Scan for the cell matching the given text and deliver its (x, y) coordinate at center. 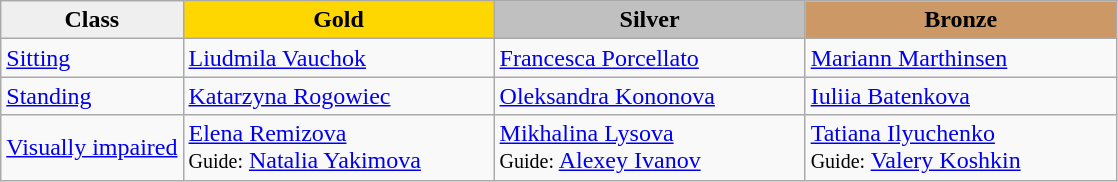
Tatiana IlyuchenkoGuide: Valery Koshkin (960, 148)
Katarzyna Rogowiec (338, 96)
Sitting (92, 58)
Bronze (960, 20)
Silver (650, 20)
Gold (338, 20)
Visually impaired (92, 148)
Mariann Marthinsen (960, 58)
Liudmila Vauchok (338, 58)
Standing (92, 96)
Francesca Porcellato (650, 58)
Class (92, 20)
Iuliia Batenkova (960, 96)
Elena RemizovaGuide: Natalia Yakimova (338, 148)
Mikhalina LysovaGuide: Alexey Ivanov (650, 148)
Oleksandra Kononova (650, 96)
